Return (X, Y) of the center of cell containing provided text 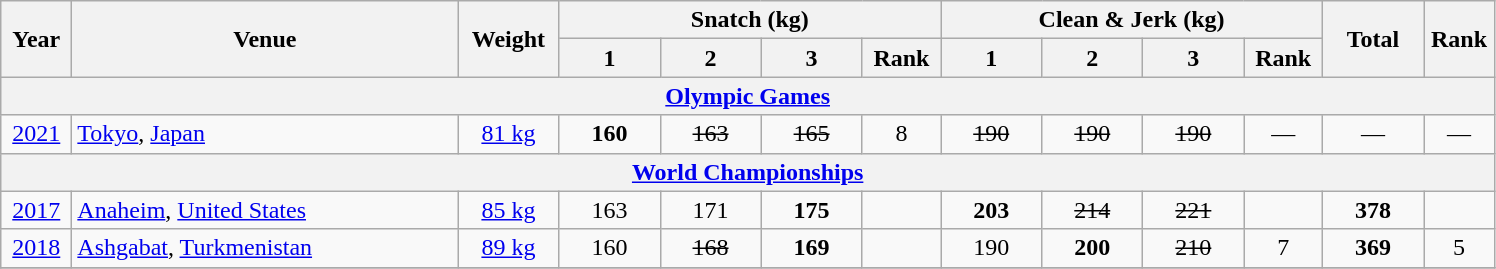
Clean & Jerk (kg) (1132, 20)
175 (812, 210)
221 (1194, 210)
Olympic Games (748, 96)
Ashgabat, Turkmenistan (265, 248)
369 (1372, 248)
Venue (265, 39)
World Championships (748, 172)
89 kg (508, 248)
Tokyo, Japan (265, 134)
Total (1372, 39)
Snatch (kg) (750, 20)
2021 (36, 134)
168 (710, 248)
81 kg (508, 134)
171 (710, 210)
2018 (36, 248)
Year (36, 39)
165 (812, 134)
85 kg (508, 210)
200 (1092, 248)
378 (1372, 210)
8 (902, 134)
169 (812, 248)
214 (1092, 210)
2017 (36, 210)
7 (1284, 248)
203 (992, 210)
5 (1460, 248)
210 (1194, 248)
Anaheim, United States (265, 210)
Weight (508, 39)
